Pinpoint the cell where the given text exists, returning its (X, Y) midpoint coordinate. 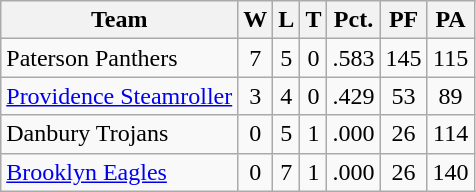
114 (450, 134)
4 (286, 96)
PA (450, 20)
89 (450, 96)
Providence Steamroller (120, 96)
140 (450, 172)
Team (120, 20)
Danbury Trojans (120, 134)
.583 (354, 58)
53 (404, 96)
.429 (354, 96)
Brooklyn Eagles (120, 172)
L (286, 20)
115 (450, 58)
145 (404, 58)
PF (404, 20)
Paterson Panthers (120, 58)
Pct. (354, 20)
3 (256, 96)
W (256, 20)
T (314, 20)
